From the cell containing the given text, extract its center point as (X, Y) coordinate. 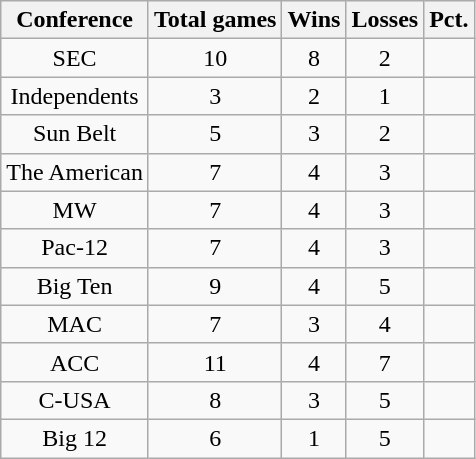
Sun Belt (75, 134)
Wins (314, 20)
The American (75, 172)
SEC (75, 58)
Losses (385, 20)
Conference (75, 20)
MW (75, 210)
Big 12 (75, 438)
9 (215, 286)
Pct. (449, 20)
Pac-12 (75, 248)
MAC (75, 324)
Big Ten (75, 286)
6 (215, 438)
11 (215, 362)
Independents (75, 96)
Total games (215, 20)
C-USA (75, 400)
10 (215, 58)
ACC (75, 362)
